For the text-containing cell, return its midpoint in [X, Y] coordinate format. 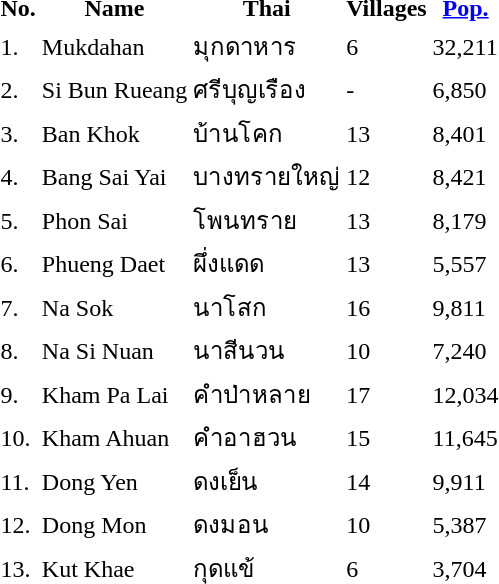
Kham Ahuan [114, 438]
ศรีบุญเรือง [267, 90]
6 [386, 46]
Phueng Daet [114, 264]
คำอาฮวน [267, 438]
Dong Mon [114, 524]
ดงมอน [267, 524]
Bang Sai Yai [114, 176]
Mukdahan [114, 46]
Na Sok [114, 307]
โพนทราย [267, 220]
ดงเย็น [267, 481]
16 [386, 307]
- [386, 90]
Dong Yen [114, 481]
Phon Sai [114, 220]
มุกดาหาร [267, 46]
นาโสก [267, 307]
15 [386, 438]
ผึ่งแดด [267, 264]
นาสีนวน [267, 350]
Ban Khok [114, 133]
Kham Pa Lai [114, 394]
บางทรายใหญ่ [267, 176]
17 [386, 394]
Si Bun Rueang [114, 90]
14 [386, 481]
คำป่าหลาย [267, 394]
บ้านโคก [267, 133]
Na Si Nuan [114, 350]
12 [386, 176]
